For the text-containing cell, return its midpoint in [x, y] coordinate format. 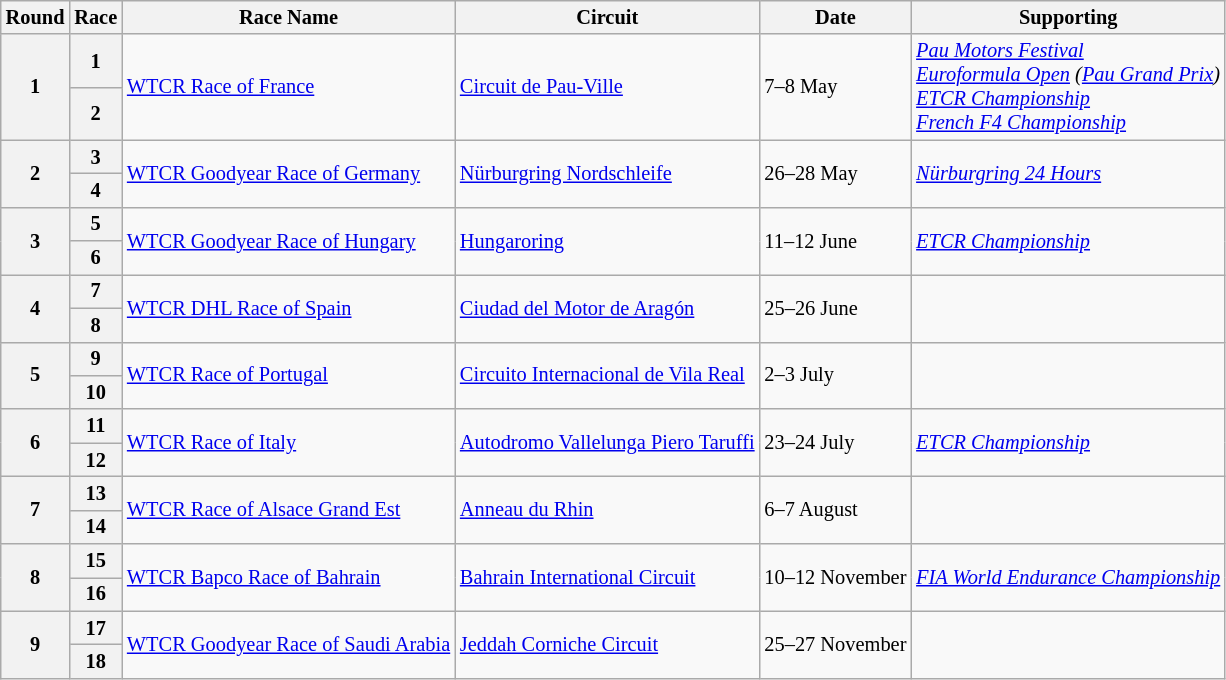
26–28 May [835, 174]
Circuito Internacional de Vila Real [607, 376]
Ciudad del Motor de Aragón [607, 308]
WTCR Race of Portugal [288, 376]
10–12 November [835, 578]
WTCR Race of Alsace Grand Est [288, 510]
17 [96, 628]
WTCR Race of France [288, 87]
25–26 June [835, 308]
Race Name [288, 17]
WTCR DHL Race of Spain [288, 308]
25–27 November [835, 644]
WTCR Bapco Race of Bahrain [288, 578]
16 [96, 594]
12 [96, 460]
WTCR Goodyear Race of Germany [288, 174]
Supporting [1068, 17]
18 [96, 661]
Date [835, 17]
15 [96, 561]
Circuit [607, 17]
Anneau du Rhin [607, 510]
Nürburgring Nordschleife [607, 174]
14 [96, 527]
11–12 June [835, 240]
Jeddah Corniche Circuit [607, 644]
WTCR Goodyear Race of Saudi Arabia [288, 644]
11 [96, 426]
Pau Motors FestivalEuroformula Open (Pau Grand Prix)ETCR ChampionshipFrench F4 Championship [1068, 87]
10 [96, 392]
7–8 May [835, 87]
Circuit de Pau-Ville [607, 87]
Round [36, 17]
2–3 July [835, 376]
Bahrain International Circuit [607, 578]
FIA World Endurance Championship [1068, 578]
Nürburgring 24 Hours [1068, 174]
Race [96, 17]
Hungaroring [607, 240]
Autodromo Vallelunga Piero Taruffi [607, 442]
13 [96, 493]
WTCR Goodyear Race of Hungary [288, 240]
6–7 August [835, 510]
23–24 July [835, 442]
WTCR Race of Italy [288, 442]
